Scan for the cell matching the given text and deliver its (x, y) coordinate at center. 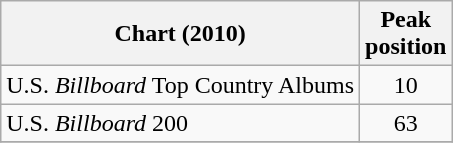
Chart (2010) (180, 34)
U.S. Billboard 200 (180, 123)
Peakposition (406, 34)
U.S. Billboard Top Country Albums (180, 85)
63 (406, 123)
10 (406, 85)
